Output the (X, Y) coordinate of the center of the cell containing the given text.  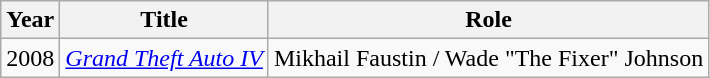
2008 (30, 58)
Role (488, 20)
Mikhail Faustin / Wade "The Fixer" Johnson (488, 58)
Grand Theft Auto IV (164, 58)
Title (164, 20)
Year (30, 20)
